Detect which cell encompasses the target text, then output its [X, Y] center coordinate. 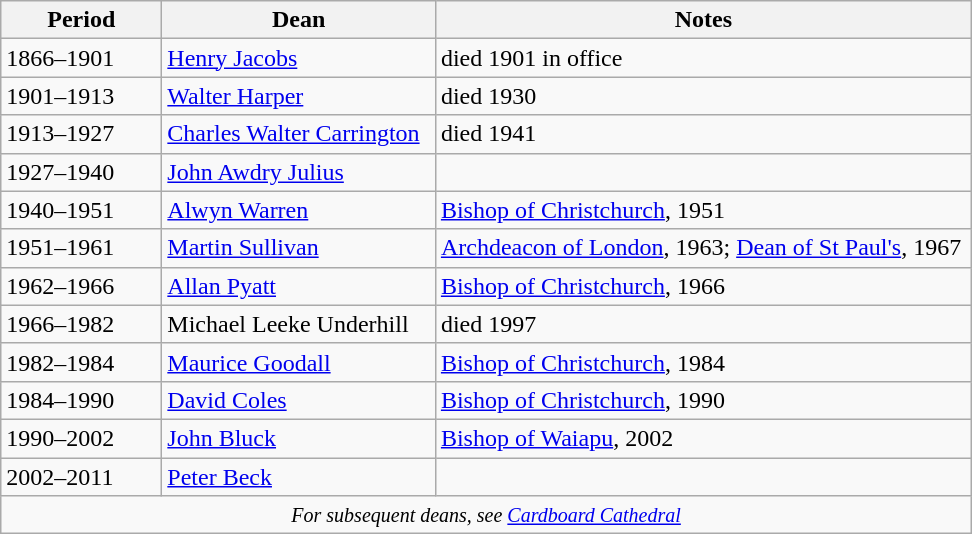
Notes [703, 20]
Dean [299, 20]
1927–1940 [82, 172]
1940–1951 [82, 210]
Allan Pyatt [299, 286]
1951–1961 [82, 248]
Period [82, 20]
Martin Sullivan [299, 248]
Archdeacon of London, 1963; Dean of St Paul's, 1967 [703, 248]
1966–1982 [82, 324]
Bishop of Christchurch, 1951 [703, 210]
John Bluck [299, 438]
Alwyn Warren [299, 210]
For subsequent deans, see Cardboard Cathedral [486, 515]
1982–1984 [82, 362]
Bishop of Waiapu, 2002 [703, 438]
Bishop of Christchurch, 1990 [703, 400]
Bishop of Christchurch, 1984 [703, 362]
died 1997 [703, 324]
1962–1966 [82, 286]
1866–1901 [82, 58]
Henry Jacobs [299, 58]
1913–1927 [82, 134]
2002–2011 [82, 477]
died 1901 in office [703, 58]
died 1930 [703, 96]
died 1941 [703, 134]
Peter Beck [299, 477]
Bishop of Christchurch, 1966 [703, 286]
1901–1913 [82, 96]
Michael Leeke Underhill [299, 324]
Maurice Goodall [299, 362]
1984–1990 [82, 400]
David Coles [299, 400]
Charles Walter Carrington [299, 134]
John Awdry Julius [299, 172]
1990–2002 [82, 438]
Walter Harper [299, 96]
